Extract the (x, y) coordinate from the center of the cell holding the provided text.  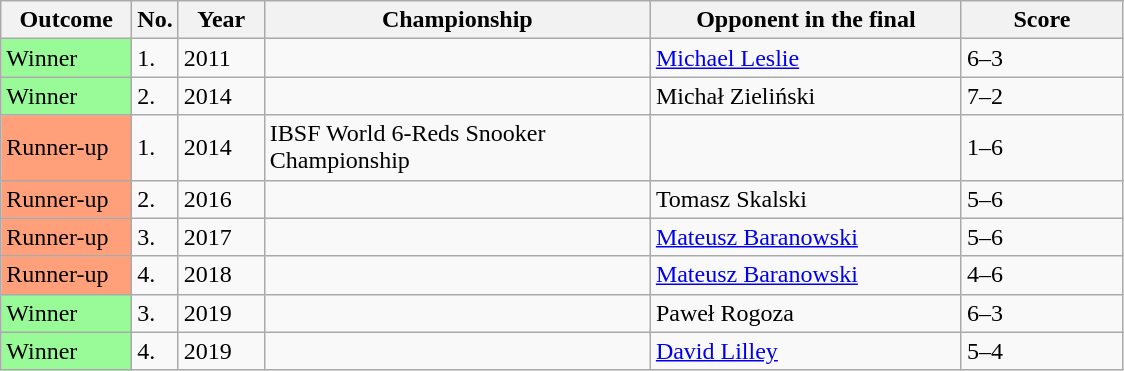
Michael Leslie (806, 58)
2017 (221, 237)
2016 (221, 199)
Score (1042, 20)
IBSF World 6-Reds Snooker Championship (457, 148)
1–6 (1042, 148)
Paweł Rogoza (806, 313)
5–4 (1042, 351)
Tomasz Skalski (806, 199)
No. (155, 20)
7–2 (1042, 96)
2011 (221, 58)
Opponent in the final (806, 20)
4–6 (1042, 275)
Michał Zieliński (806, 96)
Outcome (66, 20)
David Lilley (806, 351)
Championship (457, 20)
Year (221, 20)
2018 (221, 275)
